Find where the given text appears and provide that cell's center as (X, Y) coordinate. 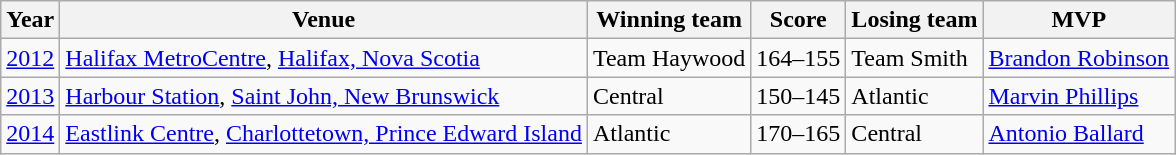
Marvin Phillips (1079, 96)
Harbour Station, Saint John, New Brunswick (324, 96)
170–165 (798, 134)
2014 (30, 134)
Halifax MetroCentre, Halifax, Nova Scotia (324, 58)
Losing team (914, 20)
MVP (1079, 20)
Brandon Robinson (1079, 58)
Score (798, 20)
Antonio Ballard (1079, 134)
Winning team (668, 20)
2013 (30, 96)
Team Haywood (668, 58)
Eastlink Centre, Charlottetown, Prince Edward Island (324, 134)
150–145 (798, 96)
164–155 (798, 58)
Team Smith (914, 58)
2012 (30, 58)
Venue (324, 20)
Year (30, 20)
